Capture the cell that displays the provided text and extract its [X, Y] central coordinate. 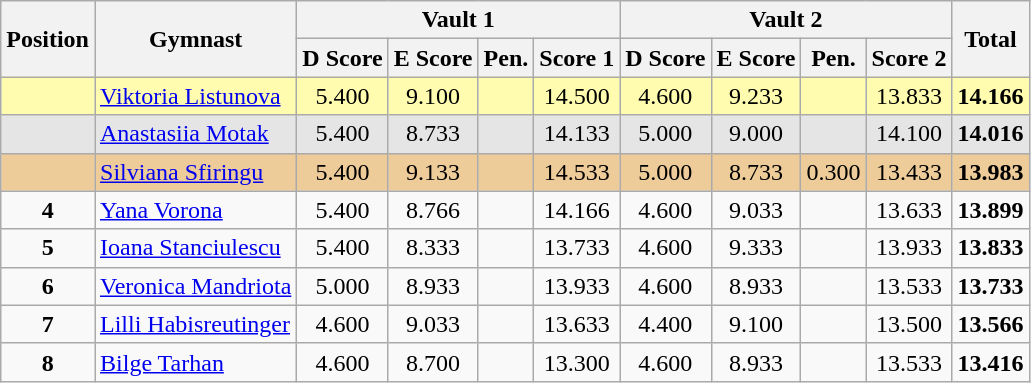
Gymnast [195, 39]
Lilli Habisreutinger [195, 324]
13.433 [909, 172]
8.700 [433, 362]
4 [48, 210]
9.000 [756, 134]
9.233 [756, 96]
Vault 1 [458, 20]
9.133 [433, 172]
14.500 [577, 96]
14.533 [577, 172]
Veronica Mandriota [195, 286]
13.983 [990, 172]
Anastasiia Motak [195, 134]
Position [48, 39]
14.016 [990, 134]
7 [48, 324]
Yana Vorona [195, 210]
13.566 [990, 324]
Score 2 [909, 58]
8 [48, 362]
0.300 [834, 172]
5 [48, 248]
13.500 [909, 324]
14.133 [577, 134]
Viktoria Listunova [195, 96]
9.333 [756, 248]
8.766 [433, 210]
Bilge Tarhan [195, 362]
13.899 [990, 210]
Score 1 [577, 58]
Silviana Sfiringu [195, 172]
13.416 [990, 362]
Vault 2 [786, 20]
14.100 [909, 134]
6 [48, 286]
4.400 [666, 324]
13.300 [577, 362]
Total [990, 39]
8.333 [433, 248]
Ioana Stanciulescu [195, 248]
